Identify which cell holds the provided text, then report its [x, y] central coordinate. 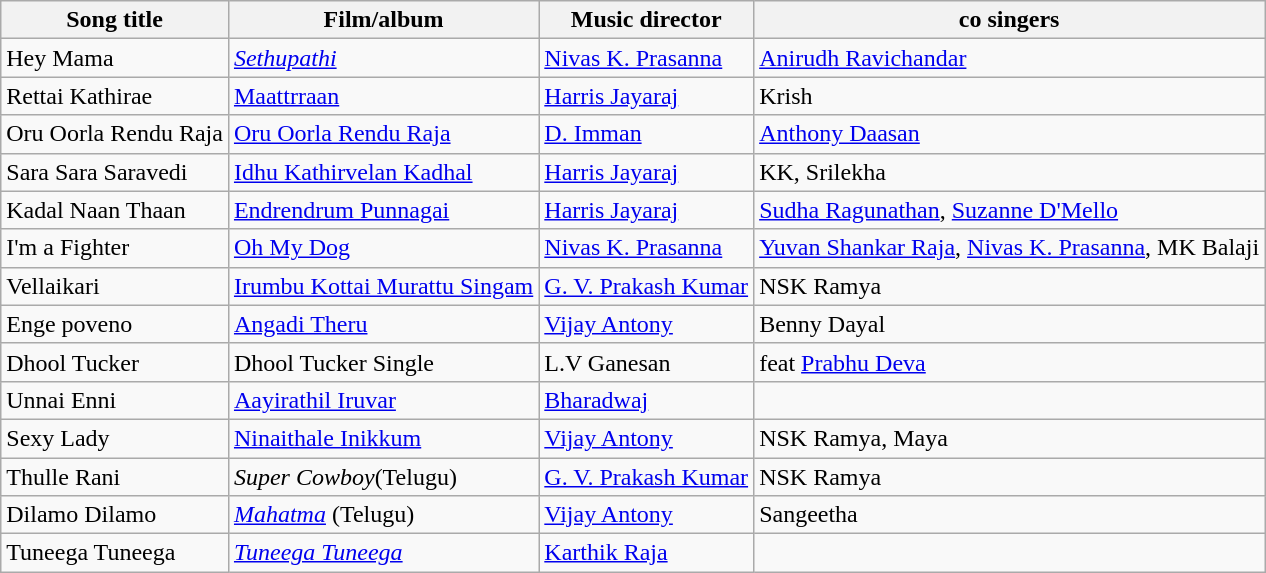
Yuvan Shankar Raja, Nivas K. Prasanna, MK Balaji [1010, 248]
Hey Mama [115, 58]
Anthony Daasan [1010, 134]
Rettai Kathirae [115, 96]
Sudha Ragunathan, Suzanne D'Mello [1010, 210]
Enge poveno [115, 324]
Oh My Dog [383, 248]
I'm a Fighter [115, 248]
Bharadwaj [646, 400]
Sexy Lady [115, 438]
Benny Dayal [1010, 324]
Idhu Kathirvelan Kadhal [383, 172]
Kadal Naan Thaan [115, 210]
Vellaikari [115, 286]
L.V Ganesan [646, 362]
Endrendrum Punnagai [383, 210]
Ninaithale Inikkum [383, 438]
Angadi Theru [383, 324]
Mahatma (Telugu) [383, 515]
Krish [1010, 96]
Maattrraan [383, 96]
Irumbu Kottai Murattu Singam [383, 286]
Song title [115, 20]
Thulle Rani [115, 477]
Dilamo Dilamo [115, 515]
Sangeetha [1010, 515]
NSK Ramya, Maya [1010, 438]
Dhool Tucker Single [383, 362]
Film/album [383, 20]
KK, Srilekha [1010, 172]
Anirudh Ravichandar [1010, 58]
feat Prabhu Deva [1010, 362]
Sara Sara Saravedi [115, 172]
Dhool Tucker [115, 362]
Super Cowboy(Telugu) [383, 477]
Unnai Enni [115, 400]
Sethupathi [383, 58]
Aayirathil Iruvar [383, 400]
D. Imman [646, 134]
Music director [646, 20]
co singers [1010, 20]
Karthik Raja [646, 553]
